Provide the (x, y) coordinate of the cell's center where the given text is located.  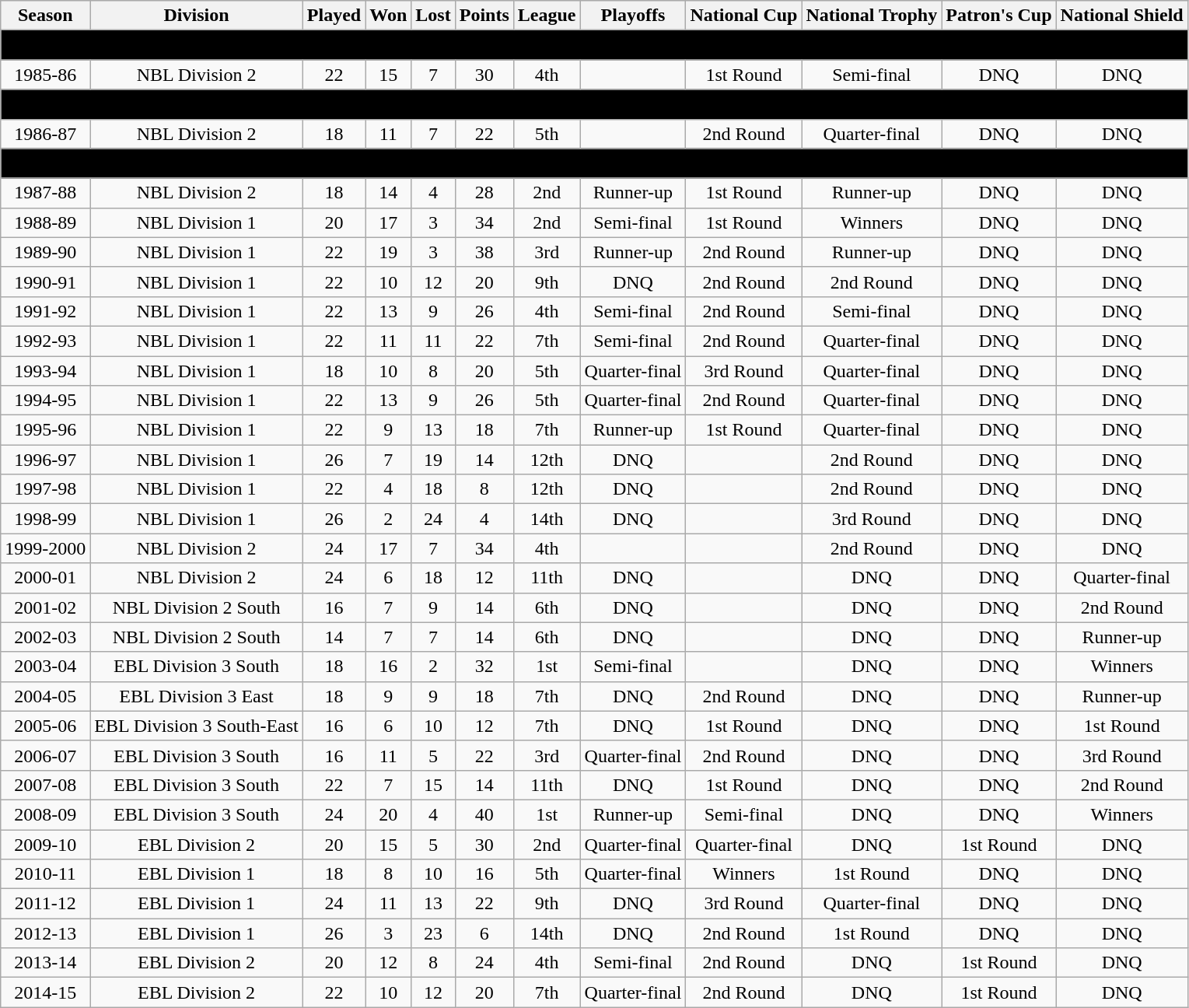
1989-90 (45, 252)
Division (197, 16)
2011-12 (45, 904)
2003-04 (45, 667)
1990-91 (45, 282)
40 (484, 814)
1985-86 (45, 75)
1987-88 (45, 193)
1999-2000 (45, 548)
2013-14 (45, 963)
1997-98 (45, 489)
2001-02 (45, 607)
2002-03 (45, 637)
28 (484, 193)
EBL Division 3 East (197, 696)
Points (484, 16)
2000-01 (45, 578)
Lost (433, 16)
Playoffs (633, 16)
National Shield (1121, 16)
32 (484, 667)
EBL Division 3 South-East (197, 726)
National Cup (743, 16)
1995-96 (45, 430)
2009-10 (45, 844)
2005-06 (45, 726)
2012-13 (45, 933)
Patron's Cup (998, 16)
1996-97 (45, 460)
Lambeth TopCats (594, 104)
Played (334, 16)
1986-87 (45, 134)
1994-95 (45, 401)
1998-99 (45, 519)
1988-89 (45, 222)
2007-08 (45, 785)
Season (45, 16)
2008-09 (45, 814)
2010-11 (45, 874)
2014-15 (45, 992)
38 (484, 252)
National Trophy (872, 16)
2004-05 (45, 696)
Won (389, 16)
23 (433, 933)
2006-07 (45, 755)
1993-94 (45, 371)
1992-93 (45, 341)
1991-92 (45, 311)
League (547, 16)
